Return the (x, y) coordinate for the center point of the cell that contains the specified text.  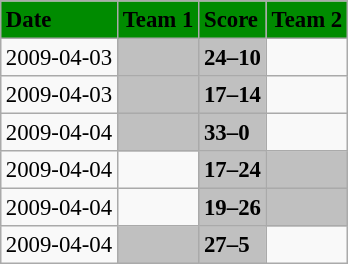
Team 1 (158, 20)
Date (58, 20)
19–26 (233, 208)
Team 2 (306, 20)
17–24 (233, 170)
Score (233, 20)
33–0 (233, 133)
17–14 (233, 95)
24–10 (233, 57)
27–5 (233, 245)
